Search for the cell housing the specified text and yield its [X, Y] center coordinate. 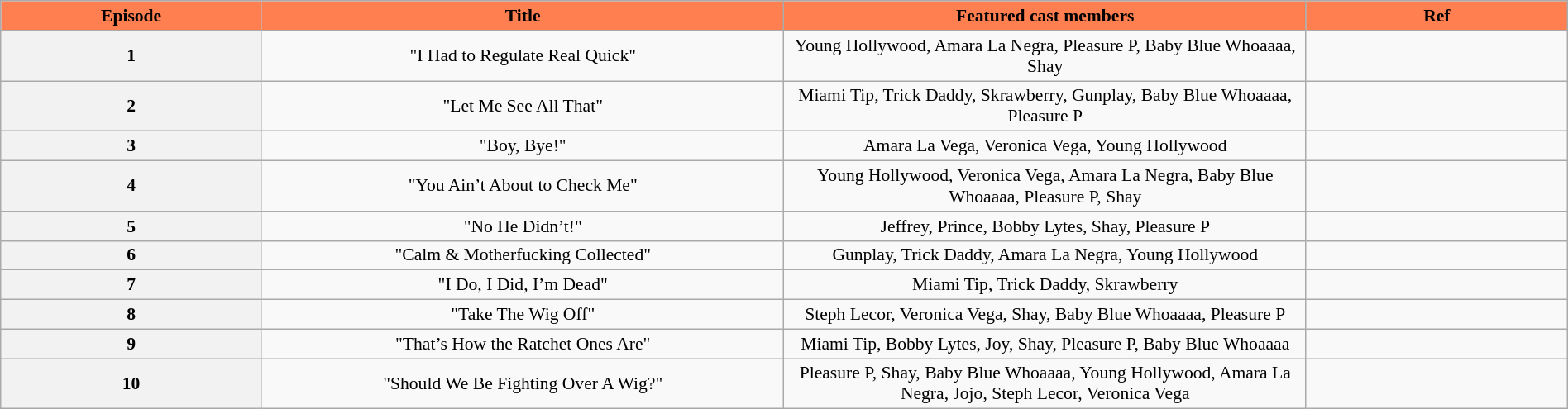
"I Had to Regulate Real Quick" [523, 56]
Amara La Vega, Veronica Vega, Young Hollywood [1045, 146]
Young Hollywood, Veronica Vega, Amara La Negra, Baby Blue Whoaaaa, Pleasure P, Shay [1045, 187]
"You Ain’t About to Check Me" [523, 187]
2 [131, 106]
10 [131, 383]
4 [131, 187]
Miami Tip, Bobby Lytes, Joy, Shay, Pleasure P, Baby Blue Whoaaaa [1045, 344]
"I Do, I Did, I’m Dead" [523, 285]
8 [131, 315]
Steph Lecor, Veronica Vega, Shay, Baby Blue Whoaaaa, Pleasure P [1045, 315]
Miami Tip, Trick Daddy, Skrawberry, Gunplay, Baby Blue Whoaaaa, Pleasure P [1045, 106]
"That’s How the Ratchet Ones Are" [523, 344]
"Let Me See All That" [523, 106]
9 [131, 344]
5 [131, 226]
Title [523, 16]
1 [131, 56]
"Take The Wig Off" [523, 315]
"Should We Be Fighting Over A Wig?" [523, 383]
7 [131, 285]
Featured cast members [1045, 16]
3 [131, 146]
Gunplay, Trick Daddy, Amara La Negra, Young Hollywood [1045, 255]
Episode [131, 16]
6 [131, 255]
"Calm & Motherfucking Collected" [523, 255]
Young Hollywood, Amara La Negra, Pleasure P, Baby Blue Whoaaaa, Shay [1045, 56]
Ref [1437, 16]
"No He Didn’t!" [523, 226]
Jeffrey, Prince, Bobby Lytes, Shay, Pleasure P [1045, 226]
Miami Tip, Trick Daddy, Skrawberry [1045, 285]
"Boy, Bye!" [523, 146]
Pleasure P, Shay, Baby Blue Whoaaaa, Young Hollywood, Amara La Negra, Jojo, Steph Lecor, Veronica Vega [1045, 383]
